Return [x, y] of the center of cell containing provided text 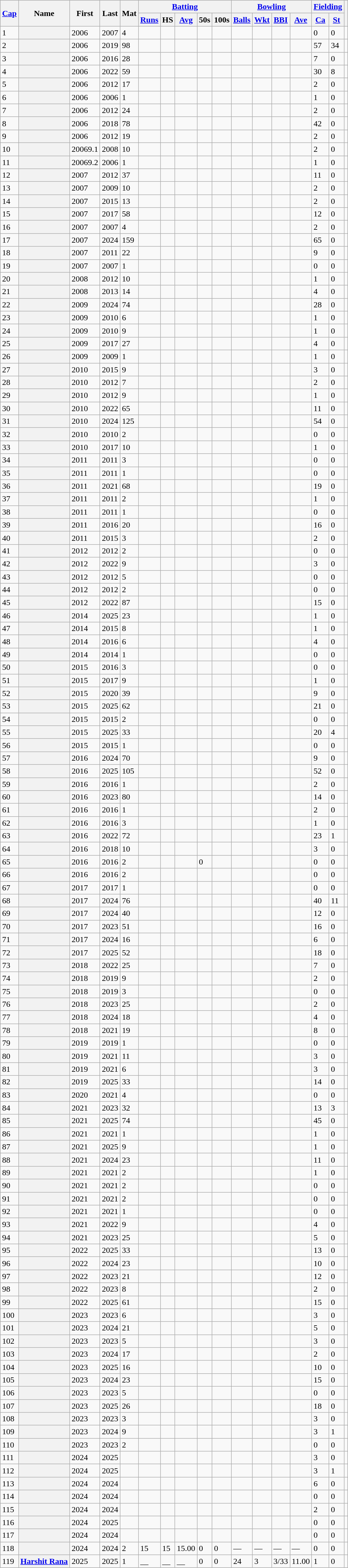
38 [10, 512]
95 [10, 1250]
11.00 [301, 1561]
St [336, 20]
20069.2 [85, 162]
49 [10, 654]
125 [129, 421]
41 [10, 551]
71 [10, 939]
85 [10, 1121]
Runs [149, 20]
114 [10, 1497]
15.00 [186, 1548]
3/33 [281, 1561]
Harshit Rana [44, 1561]
66 [10, 875]
56 [10, 745]
110 [10, 1445]
113 [10, 1484]
104 [10, 1367]
Ave [301, 20]
50 [10, 667]
100 [10, 1315]
106 [10, 1393]
84 [10, 1108]
119 [10, 1561]
48 [10, 642]
116 [10, 1522]
102 [10, 1341]
109 [10, 1432]
111 [10, 1458]
93 [10, 1225]
94 [10, 1238]
Balls [242, 20]
20069.1 [85, 149]
117 [10, 1535]
69 [10, 914]
60 [10, 797]
43 [10, 577]
64 [10, 849]
101 [10, 1328]
Mat [129, 13]
159 [129, 240]
96 [10, 1263]
First [85, 13]
108 [10, 1419]
107 [10, 1406]
BBI [281, 20]
100s [222, 20]
Ca [320, 20]
79 [10, 1043]
81 [10, 1069]
75 [10, 991]
29 [10, 395]
55 [10, 732]
90 [10, 1185]
53 [10, 706]
77 [10, 1017]
118 [10, 1548]
73 [10, 965]
103 [10, 1354]
35 [10, 473]
86 [10, 1134]
46 [10, 616]
83 [10, 1095]
47 [10, 629]
44 [10, 590]
HS [167, 20]
50s [204, 20]
Last [110, 13]
Bowling [271, 7]
Cap [10, 13]
Fielding [328, 7]
2013 [110, 292]
99 [10, 1302]
Name [44, 13]
112 [10, 1471]
Wkt [262, 20]
63 [10, 836]
91 [10, 1198]
36 [10, 486]
115 [10, 1509]
88 [10, 1160]
Batting [185, 7]
92 [10, 1212]
Avg [186, 20]
89 [10, 1173]
67 [10, 888]
82 [10, 1082]
31 [10, 421]
97 [10, 1276]
